Locate the cell with the specified text and output its (x, y) center coordinate. 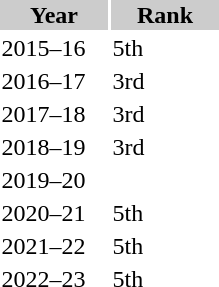
2016–17 (54, 81)
Year (54, 15)
2020–21 (54, 213)
2019–20 (54, 180)
Rank (165, 15)
2017–18 (54, 114)
2015–16 (54, 48)
2018–19 (54, 147)
2021–22 (54, 246)
